From the cell containing the given text, extract its center point as (X, Y) coordinate. 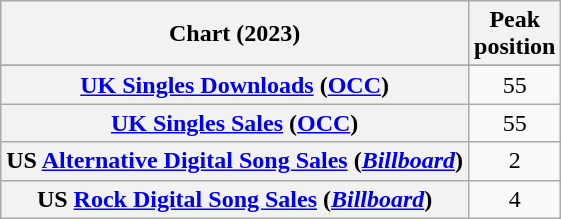
UK Singles Sales (OCC) (235, 123)
UK Singles Downloads (OCC) (235, 85)
US Rock Digital Song Sales (Billboard) (235, 199)
Chart (2023) (235, 34)
4 (515, 199)
US Alternative Digital Song Sales (Billboard) (235, 161)
Peakposition (515, 34)
2 (515, 161)
